Scan for the cell matching the given text and deliver its [X, Y] coordinate at center. 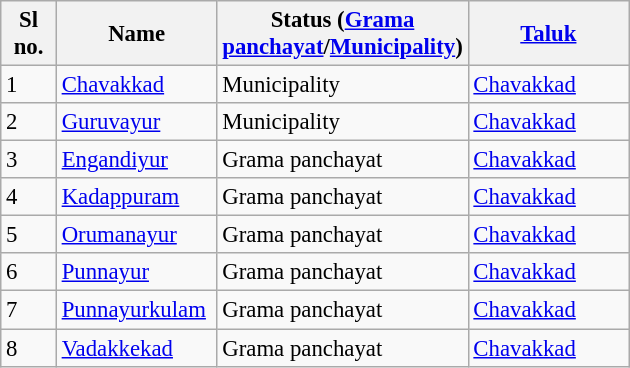
Kadappuram [136, 197]
1 [29, 85]
2 [29, 122]
5 [29, 235]
Guruvayur [136, 122]
Engandiyur [136, 160]
Taluk [548, 34]
Punnayurkulam [136, 310]
4 [29, 197]
Name [136, 34]
Vadakkekad [136, 348]
8 [29, 348]
3 [29, 160]
Sl no. [29, 34]
7 [29, 310]
Status (Grama panchayat/Municipality) [342, 34]
Punnayur [136, 273]
6 [29, 273]
Orumanayur [136, 235]
